Scan for the cell matching the given text and deliver its (X, Y) coordinate at center. 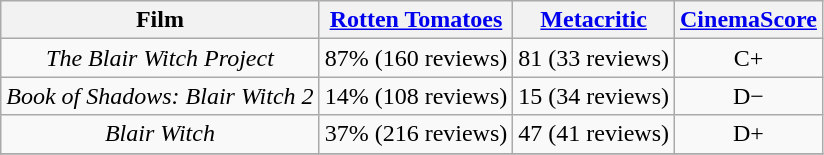
D+ (749, 134)
37% (216 reviews) (416, 134)
D− (749, 96)
Metacritic (594, 20)
14% (108 reviews) (416, 96)
The Blair Witch Project (160, 58)
15 (34 reviews) (594, 96)
CinemaScore (749, 20)
Blair Witch (160, 134)
Rotten Tomatoes (416, 20)
47 (41 reviews) (594, 134)
C+ (749, 58)
81 (33 reviews) (594, 58)
Book of Shadows: Blair Witch 2 (160, 96)
Film (160, 20)
87% (160 reviews) (416, 58)
